Return the [x, y] coordinate for the center point of the cell that contains the specified text.  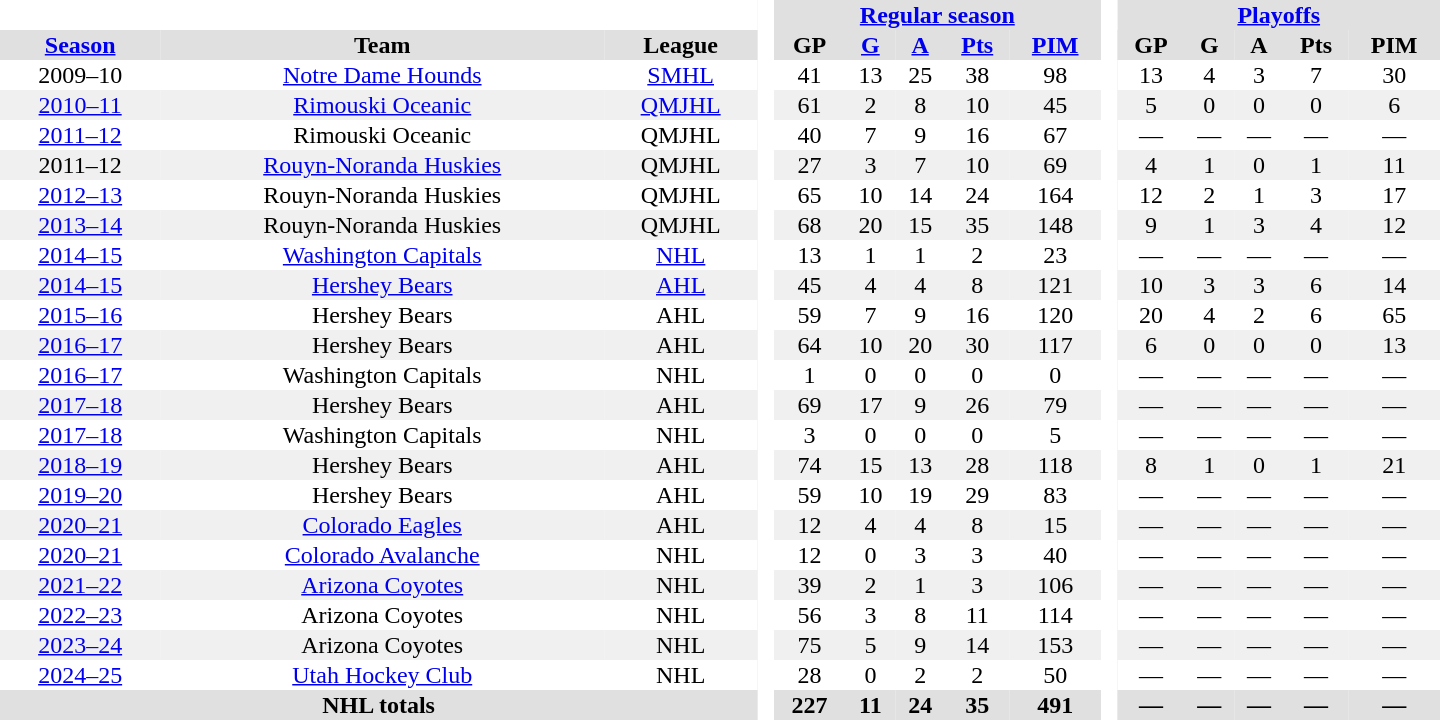
26 [977, 405]
39 [810, 585]
2009–10 [80, 75]
75 [810, 645]
153 [1054, 645]
Utah Hockey Club [382, 675]
117 [1054, 345]
2021–22 [80, 585]
106 [1054, 585]
118 [1054, 465]
Regular season [938, 15]
29 [977, 495]
41 [810, 75]
56 [810, 615]
114 [1054, 615]
2015–16 [80, 315]
98 [1054, 75]
121 [1054, 285]
Team [382, 45]
2024–25 [80, 675]
Colorado Eagles [382, 525]
74 [810, 465]
Season [80, 45]
23 [1054, 255]
19 [920, 495]
38 [977, 75]
83 [1054, 495]
SMHL [680, 75]
2018–19 [80, 465]
164 [1054, 195]
227 [810, 705]
2019–20 [80, 495]
120 [1054, 315]
Colorado Avalanche [382, 555]
2013–14 [80, 225]
148 [1054, 225]
491 [1054, 705]
Playoffs [1279, 15]
Notre Dame Hounds [382, 75]
2023–24 [80, 645]
27 [810, 165]
61 [810, 105]
2022–23 [80, 615]
67 [1054, 135]
68 [810, 225]
League [680, 45]
50 [1054, 675]
2012–13 [80, 195]
NHL totals [378, 705]
79 [1054, 405]
21 [1394, 465]
64 [810, 345]
25 [920, 75]
2010–11 [80, 105]
